Pinpoint the cell where the given text exists, returning its [x, y] midpoint coordinate. 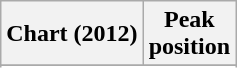
Peakposition [189, 34]
Chart (2012) [72, 34]
